Determine the [X, Y] coordinate at the center of the cell enclosing the given text.  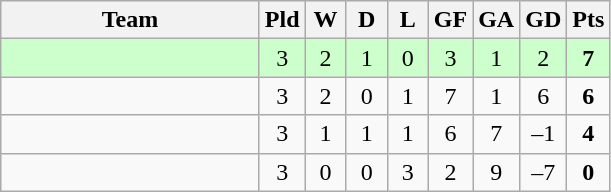
GD [544, 20]
–1 [544, 134]
L [408, 20]
Team [130, 20]
W [326, 20]
–7 [544, 172]
GF [450, 20]
GA [496, 20]
D [366, 20]
9 [496, 172]
Pts [588, 20]
Pld [282, 20]
4 [588, 134]
